Locate the cell with the specified text and output its (x, y) center coordinate. 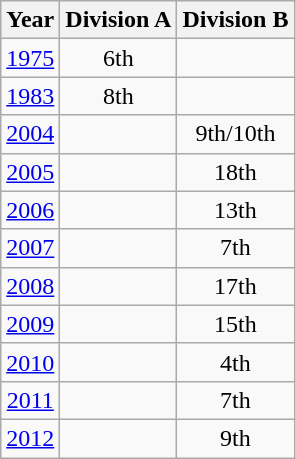
6th (118, 58)
1975 (30, 58)
9th/10th (236, 134)
2004 (30, 134)
2009 (30, 324)
18th (236, 172)
2006 (30, 210)
2011 (30, 400)
13th (236, 210)
15th (236, 324)
2005 (30, 172)
8th (118, 96)
Year (30, 20)
17th (236, 286)
2007 (30, 248)
1983 (30, 96)
2010 (30, 362)
2012 (30, 438)
Division A (118, 20)
2008 (30, 286)
Division B (236, 20)
4th (236, 362)
9th (236, 438)
